Find where the given text appears and provide that cell's center as (X, Y) coordinate. 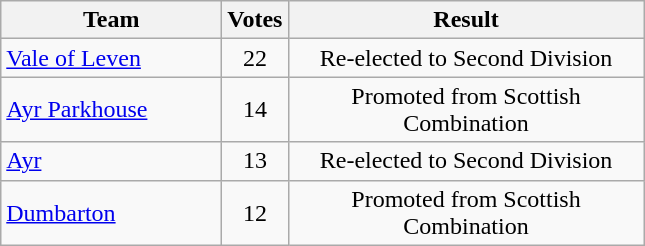
Team (112, 20)
Ayr (112, 161)
Vale of Leven (112, 58)
Votes (255, 20)
Dumbarton (112, 212)
Result (466, 20)
22 (255, 58)
Ayr Parkhouse (112, 110)
13 (255, 161)
12 (255, 212)
14 (255, 110)
